Scan for the cell matching the given text and deliver its (X, Y) coordinate at center. 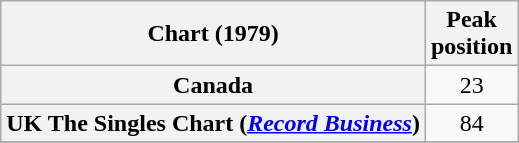
23 (471, 85)
UK The Singles Chart (Record Business) (214, 123)
Peakposition (471, 34)
Chart (1979) (214, 34)
Canada (214, 85)
84 (471, 123)
